Provide the (x, y) coordinate of the cell's center where the given text is located.  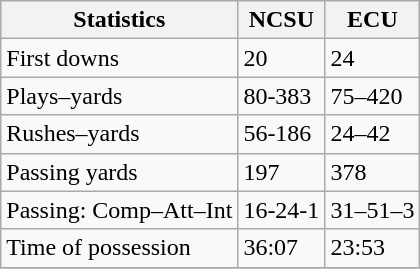
20 (282, 58)
24–42 (372, 134)
16-24-1 (282, 210)
First downs (120, 58)
75–420 (372, 96)
24 (372, 58)
80-383 (282, 96)
378 (372, 172)
36:07 (282, 248)
Statistics (120, 20)
197 (282, 172)
Passing: Comp–Att–Int (120, 210)
Rushes–yards (120, 134)
Time of possession (120, 248)
31–51–3 (372, 210)
Passing yards (120, 172)
ECU (372, 20)
56-186 (282, 134)
23:53 (372, 248)
Plays–yards (120, 96)
NCSU (282, 20)
